Return the [X, Y] coordinate for the center point of the cell that contains the specified text.  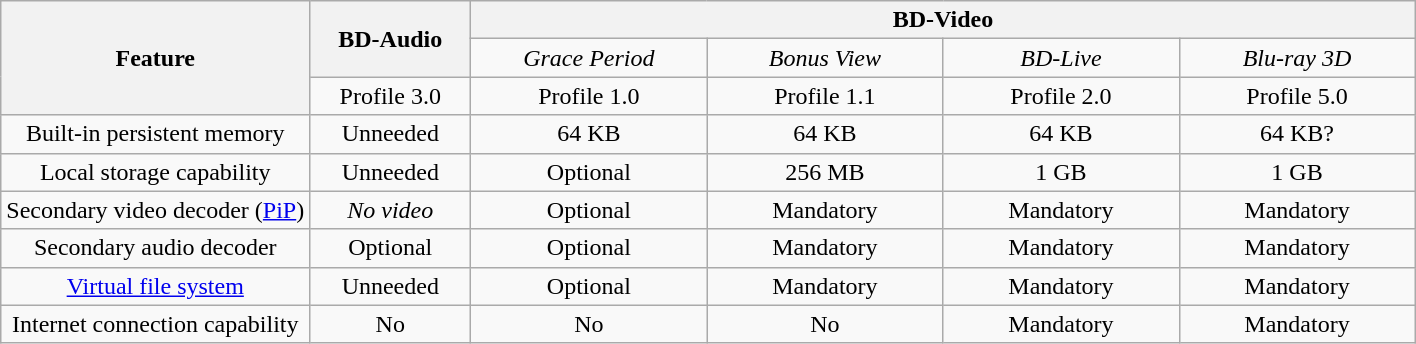
Secondary video decoder (PiP) [156, 210]
BD-Video [943, 20]
Virtual file system [156, 286]
Profile 5.0 [1297, 96]
Bonus View [825, 58]
Profile 3.0 [390, 96]
Profile 2.0 [1061, 96]
No video [390, 210]
BD-Live [1061, 58]
Blu-ray 3D [1297, 58]
Built-in persistent memory [156, 134]
Feature [156, 58]
64 KB? [1297, 134]
Local storage capability [156, 172]
BD-Audio [390, 39]
Profile 1.1 [825, 96]
Internet connection capability [156, 324]
Grace Period [589, 58]
256 MB [825, 172]
Profile 1.0 [589, 96]
Secondary audio decoder [156, 248]
